Return (X, Y) of the center of cell containing provided text 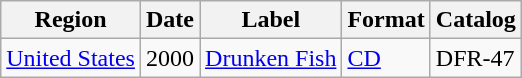
2000 (170, 58)
DFR-47 (476, 58)
United States (71, 58)
Catalog (476, 20)
Format (386, 20)
CD (386, 58)
Region (71, 20)
Date (170, 20)
Drunken Fish (271, 58)
Label (271, 20)
